Pinpoint the cell where the given text exists, returning its (X, Y) midpoint coordinate. 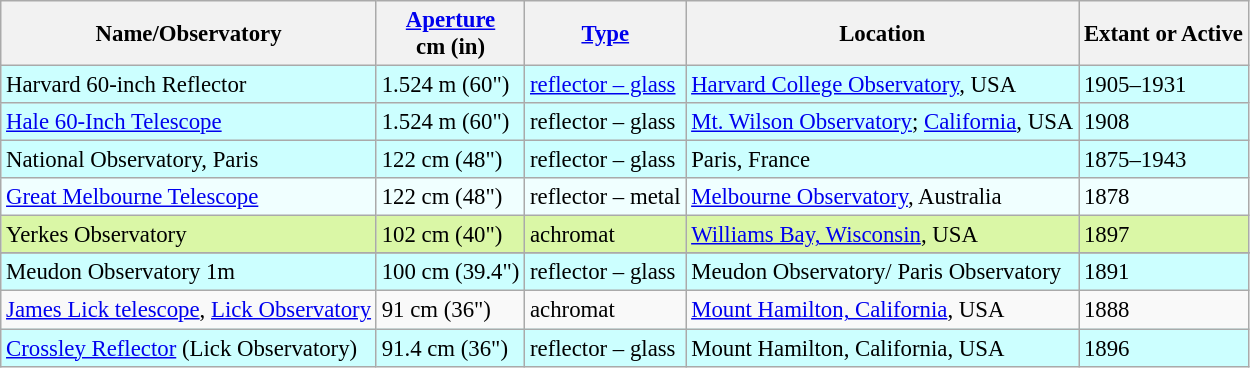
James Lick telescope, Lick Observatory (189, 310)
Meudon Observatory 1m (189, 273)
Meudon Observatory/ Paris Observatory (882, 273)
Type (606, 34)
1896 (1164, 348)
Harvard College Observatory, USA (882, 85)
1875–1943 (1164, 160)
Williams Bay, Wisconsin, USA (882, 235)
1878 (1164, 197)
Hale 60-Inch Telescope (189, 122)
Yerkes Observatory (189, 235)
National Observatory, Paris (189, 160)
Melbourne Observatory, Australia (882, 197)
91.4 cm (36") (450, 348)
Paris, France (882, 160)
100 cm (39.4") (450, 273)
Name/Observatory (189, 34)
1908 (1164, 122)
1897 (1164, 235)
Location (882, 34)
Crossley Reflector (Lick Observatory) (189, 348)
Extant or Active (1164, 34)
Harvard 60-inch Reflector (189, 85)
102 cm (40") (450, 235)
91 cm (36") (450, 310)
1888 (1164, 310)
Great Melbourne Telescope (189, 197)
Aperture cm (in) (450, 34)
Mt. Wilson Observatory; California, USA (882, 122)
reflector – metal (606, 197)
1905–1931 (1164, 85)
1891 (1164, 273)
